Pinpoint the cell where the given text exists, returning its [x, y] midpoint coordinate. 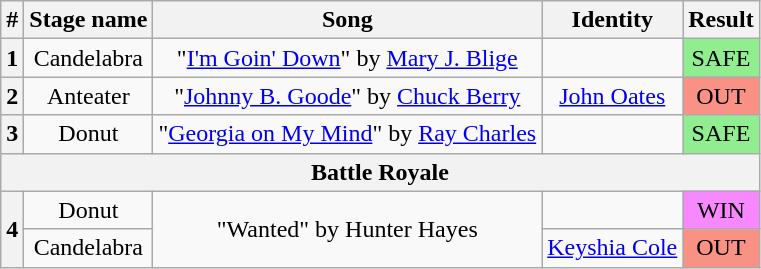
Identity [612, 20]
Keyshia Cole [612, 248]
"Georgia on My Mind" by Ray Charles [348, 134]
2 [12, 96]
# [12, 20]
"Johnny B. Goode" by Chuck Berry [348, 96]
1 [12, 58]
Result [721, 20]
Stage name [88, 20]
4 [12, 229]
John Oates [612, 96]
Song [348, 20]
"Wanted" by Hunter Hayes [348, 229]
Battle Royale [380, 172]
3 [12, 134]
Anteater [88, 96]
WIN [721, 210]
"I'm Goin' Down" by Mary J. Blige [348, 58]
